Search for the cell housing the specified text and yield its [x, y] center coordinate. 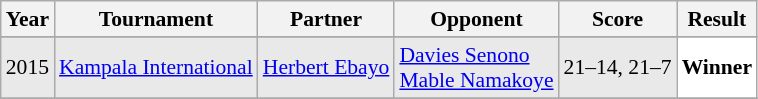
Winner [718, 68]
Score [618, 19]
Herbert Ebayo [326, 68]
Year [28, 19]
Opponent [476, 19]
Result [718, 19]
Partner [326, 19]
Tournament [156, 19]
21–14, 21–7 [618, 68]
2015 [28, 68]
Kampala International [156, 68]
Davies Senono Mable Namakoye [476, 68]
